Search for the cell housing the specified text and yield its (X, Y) center coordinate. 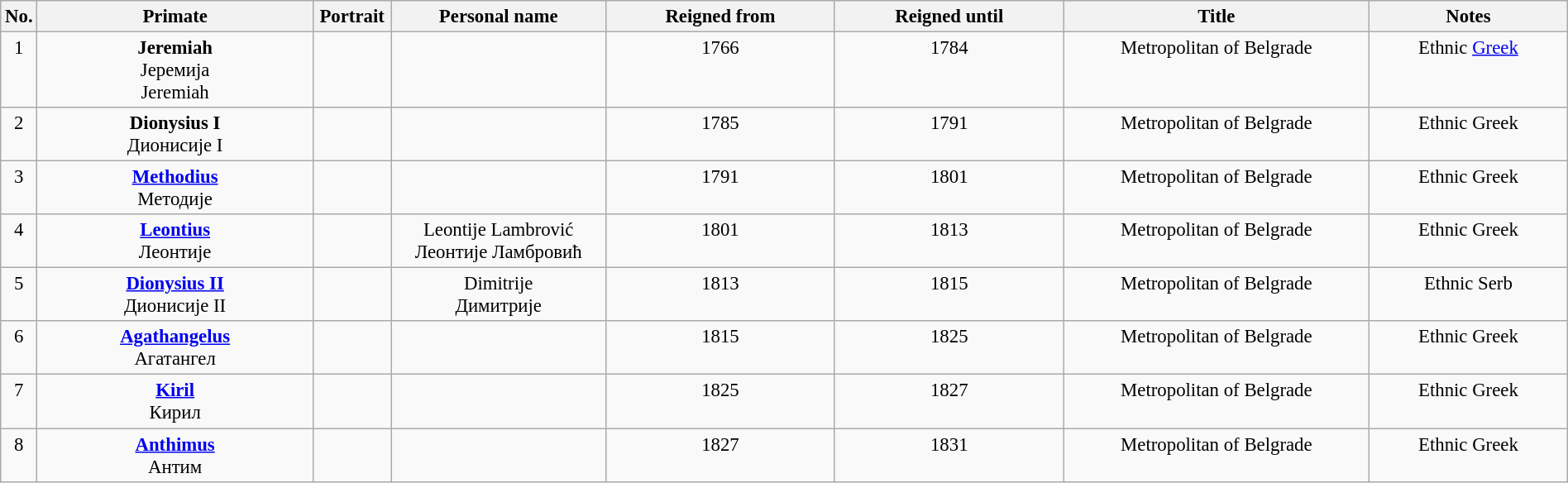
Primate (175, 17)
MethodiusМетодије (175, 189)
1766 (721, 70)
7 (19, 402)
Personal name (499, 17)
Reigned from (721, 17)
1831 (949, 455)
KirilКирил (175, 402)
8 (19, 455)
JeremiahЈеремијаJeremiah (175, 70)
LeontiusЛеонтије (175, 241)
2 (19, 134)
Title (1216, 17)
1 (19, 70)
3 (19, 189)
5 (19, 294)
6 (19, 347)
Dionysius IIДионисије II (175, 294)
Dionysius IДионисије I (175, 134)
Portrait (351, 17)
1785 (721, 134)
1784 (949, 70)
DimitrijeДимитрије (499, 294)
Ethnic Serb (1469, 294)
Leontije LambrovićЛеонтије Ламбровић (499, 241)
AnthimusАнтим (175, 455)
AgathangelusАгатангел (175, 347)
4 (19, 241)
No. (19, 17)
Notes (1469, 17)
Reigned until (949, 17)
